Extract the (X, Y) coordinate from the center of the cell holding the provided text.  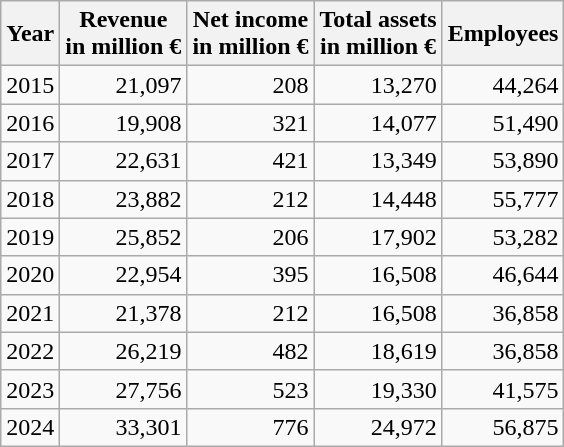
2018 (30, 199)
13,270 (378, 85)
25,852 (124, 237)
19,330 (378, 389)
13,349 (378, 161)
2016 (30, 123)
26,219 (124, 351)
321 (250, 123)
22,954 (124, 275)
46,644 (503, 275)
24,972 (378, 427)
2021 (30, 313)
2024 (30, 427)
51,490 (503, 123)
2019 (30, 237)
206 (250, 237)
27,756 (124, 389)
44,264 (503, 85)
421 (250, 161)
21,097 (124, 85)
41,575 (503, 389)
53,282 (503, 237)
21,378 (124, 313)
2023 (30, 389)
2017 (30, 161)
776 (250, 427)
2022 (30, 351)
Revenuein million € (124, 34)
Total assetsin million € (378, 34)
55,777 (503, 199)
208 (250, 85)
18,619 (378, 351)
23,882 (124, 199)
2020 (30, 275)
Year (30, 34)
19,908 (124, 123)
56,875 (503, 427)
Employees (503, 34)
523 (250, 389)
14,077 (378, 123)
22,631 (124, 161)
395 (250, 275)
53,890 (503, 161)
33,301 (124, 427)
17,902 (378, 237)
2015 (30, 85)
482 (250, 351)
Net incomein million € (250, 34)
14,448 (378, 199)
